Identify which cell holds the provided text, then report its [X, Y] central coordinate. 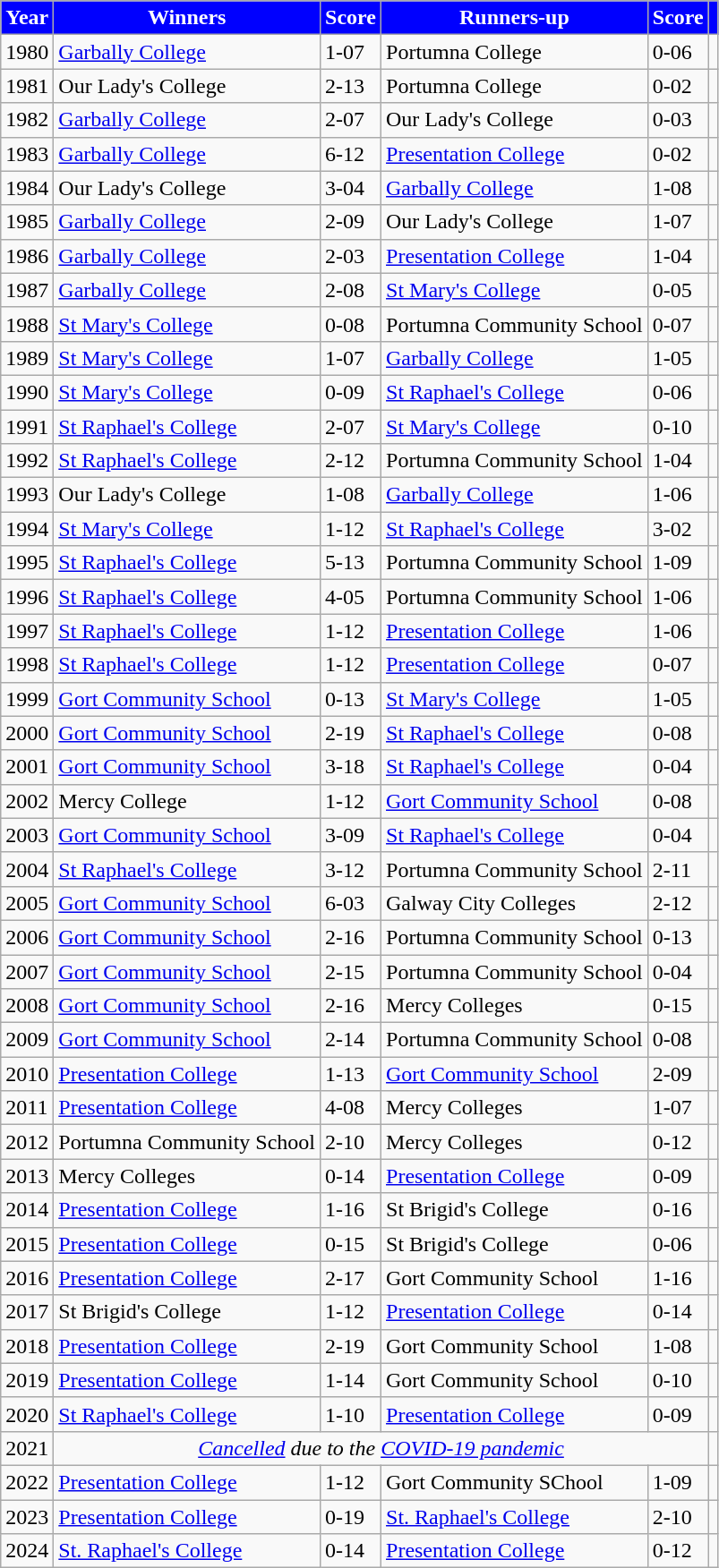
1980 [27, 52]
1988 [27, 324]
6-12 [351, 154]
3-02 [678, 529]
3-04 [351, 188]
2016 [27, 1278]
2-13 [351, 86]
1986 [27, 256]
1998 [27, 665]
2-17 [351, 1278]
Galway City Colleges [515, 903]
2018 [27, 1346]
0-16 [678, 1210]
1987 [27, 290]
Runners-up [515, 18]
1983 [27, 154]
0-19 [351, 1517]
Cancelled due to the COVID-19 pandemic [381, 1448]
1989 [27, 358]
1994 [27, 529]
2020 [27, 1414]
2003 [27, 835]
1995 [27, 563]
Gort Community SChool [515, 1482]
2013 [27, 1176]
1982 [27, 120]
2-15 [351, 971]
1997 [27, 631]
3-18 [351, 767]
5-13 [351, 563]
1981 [27, 86]
1990 [27, 392]
1984 [27, 188]
1-10 [351, 1414]
6-03 [351, 903]
1996 [27, 597]
2005 [27, 903]
1985 [27, 222]
Winners [187, 18]
2014 [27, 1210]
2-08 [351, 290]
2023 [27, 1517]
4-05 [351, 597]
3-12 [351, 869]
0-03 [678, 120]
2012 [27, 1142]
1993 [27, 495]
2021 [27, 1448]
2019 [27, 1380]
1999 [27, 699]
2-03 [351, 256]
Mercy College [187, 801]
3-09 [351, 835]
1992 [27, 461]
2006 [27, 937]
4-08 [351, 1108]
0-05 [678, 290]
2001 [27, 767]
2017 [27, 1312]
1-14 [351, 1380]
2007 [27, 971]
2008 [27, 1006]
Year [27, 18]
2015 [27, 1244]
2022 [27, 1482]
2004 [27, 869]
2011 [27, 1108]
2010 [27, 1074]
2009 [27, 1040]
2000 [27, 733]
2024 [27, 1551]
2-11 [678, 869]
2-14 [351, 1040]
1-13 [351, 1074]
1991 [27, 427]
2002 [27, 801]
